Determine the (X, Y) coordinate at the center of the cell enclosing the given text.  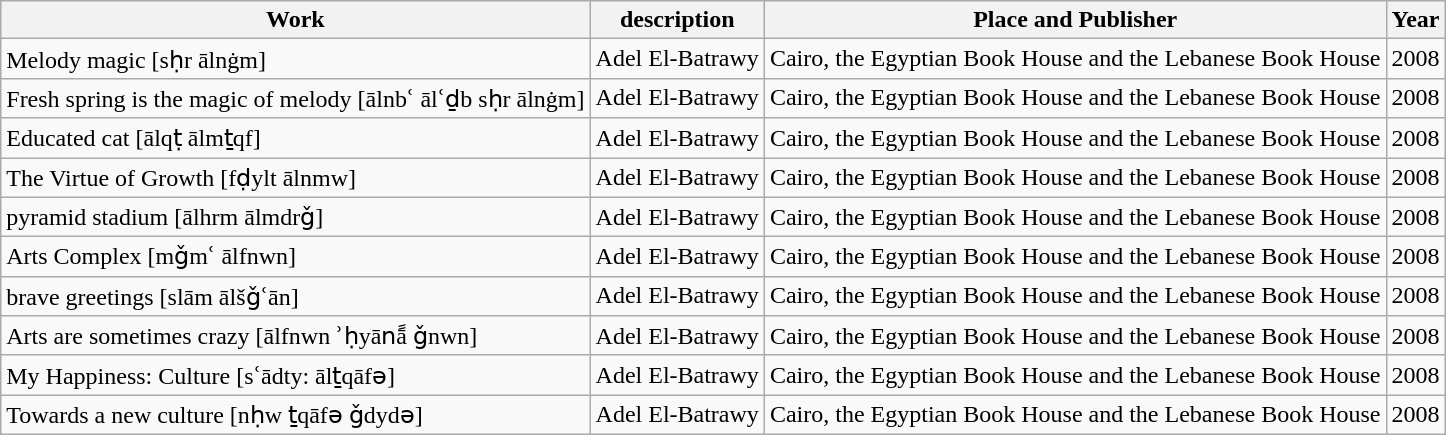
My Happiness: Culture [sʿādty: ālṯqāfə] (296, 375)
Arts Complex [mǧmʿ ālfnwn] (296, 257)
pyramid stadium [ālhrm ālmdrǧ] (296, 217)
Year (1416, 20)
Towards a new culture [nḥw ṯqāfə ǧdydə] (296, 415)
description (677, 20)
brave greetings [slām ālšǧʿān] (296, 296)
Educated cat [ālqṭ ālmṯqf] (296, 138)
The Virtue of Growth [fḍylt ālnmw] (296, 178)
Melody magic [sḥr ālnġm] (296, 59)
Arts are sometimes crazy [ālfnwn ʾḥyānًā ǧnwn] (296, 336)
Place and Publisher (1075, 20)
Work (296, 20)
Fresh spring is the magic of melody [ālnbʿ ālʿḏb sḥr ālnġm] (296, 98)
